Return [X, Y] of the center of cell containing provided text 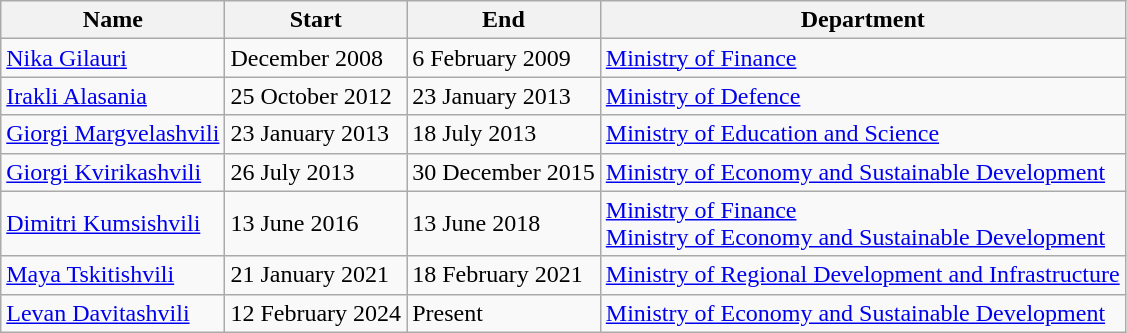
25 October 2012 [316, 96]
12 February 2024 [316, 313]
Ministry of FinanceMinistry of Economy and Sustainable Development [862, 224]
30 December 2015 [504, 172]
Ministry of Regional Development and Infrastructure [862, 275]
18 July 2013 [504, 134]
Nika Gilauri [113, 58]
Name [113, 20]
Giorgi Margvelashvili [113, 134]
Irakli Alasania [113, 96]
Giorgi Kvirikashvili [113, 172]
Department [862, 20]
Ministry of Finance [862, 58]
End [504, 20]
Levan Davitashvili [113, 313]
Start [316, 20]
Ministry of Defence [862, 96]
18 February 2021 [504, 275]
6 February 2009 [504, 58]
13 June 2018 [504, 224]
26 July 2013 [316, 172]
December 2008 [316, 58]
Present [504, 313]
21 January 2021 [316, 275]
13 June 2016 [316, 224]
Dimitri Kumsishvili [113, 224]
Maya Tskitishvili [113, 275]
Ministry of Education and Science [862, 134]
